For the text-containing cell, return its midpoint in [X, Y] coordinate format. 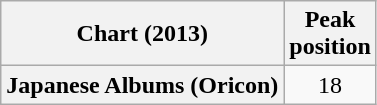
Japanese Albums (Oricon) [142, 85]
Peakposition [330, 34]
Chart (2013) [142, 34]
18 [330, 85]
